Scan for the cell matching the given text and deliver its (x, y) coordinate at center. 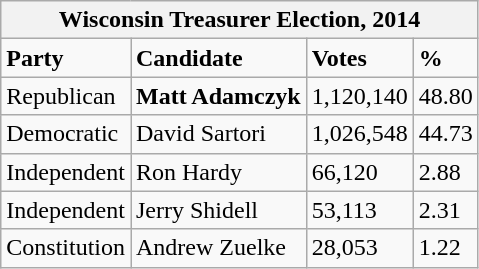
Wisconsin Treasurer Election, 2014 (240, 20)
53,113 (360, 210)
Jerry Shidell (218, 210)
Party (66, 58)
Votes (360, 58)
Constitution (66, 248)
48.80 (446, 96)
Republican (66, 96)
1.22 (446, 248)
David Sartori (218, 134)
2.88 (446, 172)
2.31 (446, 210)
Andrew Zuelke (218, 248)
44.73 (446, 134)
66,120 (360, 172)
Ron Hardy (218, 172)
1,120,140 (360, 96)
Democratic (66, 134)
28,053 (360, 248)
% (446, 58)
1,026,548 (360, 134)
Candidate (218, 58)
Matt Adamczyk (218, 96)
